Determine the [X, Y] coordinate at the center of the cell enclosing the given text.  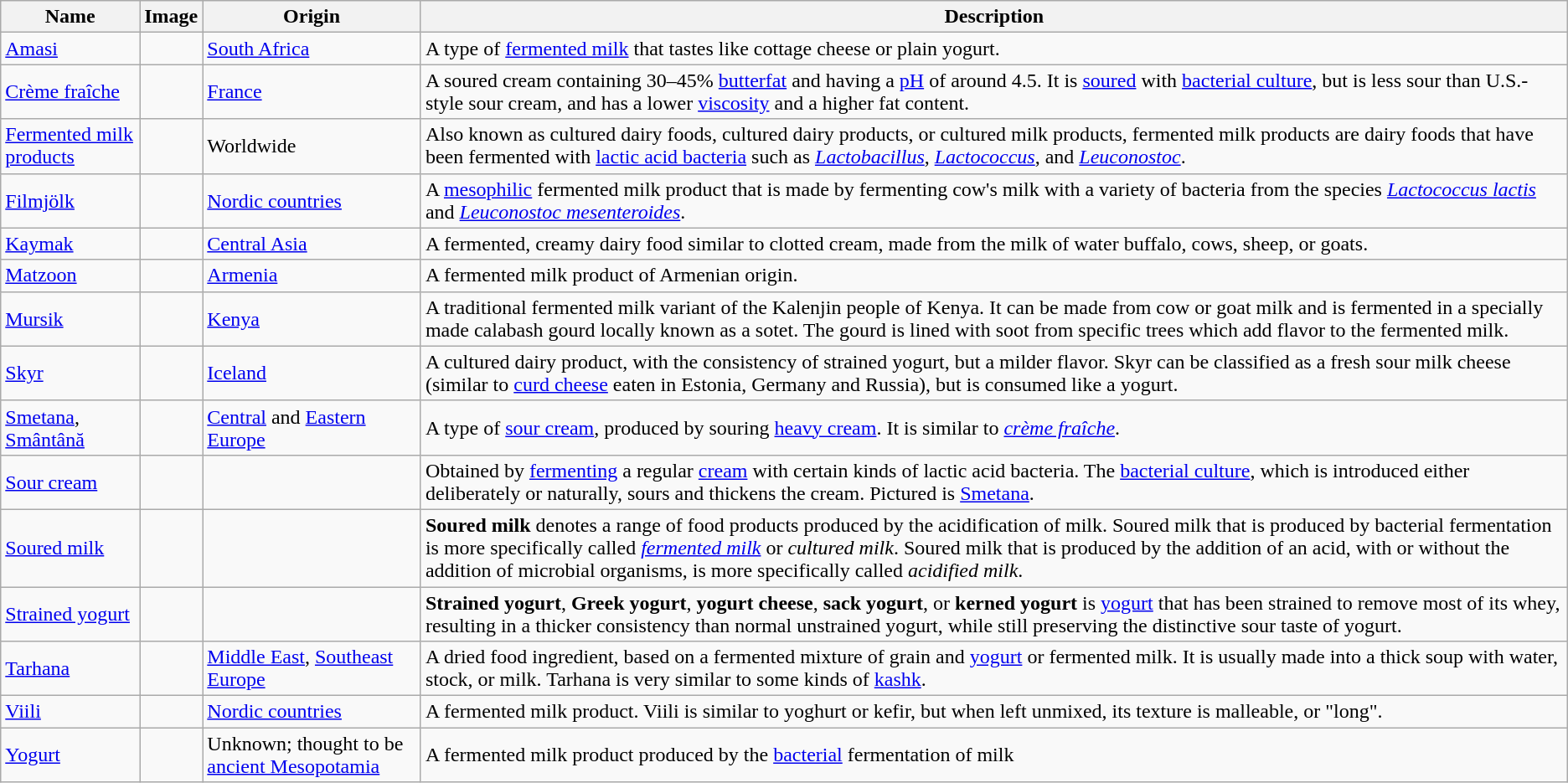
South Africa [312, 49]
A fermented milk product produced by the bacterial fermentation of milk [993, 755]
Soured milk [70, 548]
Fermented milk products [70, 146]
Skyr [70, 373]
Central Asia [312, 244]
A type of sour cream, produced by souring heavy cream. It is similar to crème fraîche. [993, 427]
Mursik [70, 318]
Filmjölk [70, 201]
Kaymak [70, 244]
Strained yogurt [70, 613]
A type of fermented milk that tastes like cottage cheese or plain yogurt. [993, 49]
A fermented milk product of Armenian origin. [993, 276]
Viili [70, 712]
Unknown; thought to be ancient Mesopotamia [312, 755]
Worldwide [312, 146]
A fermented milk product. Viili is similar to yoghurt or kefir, but when left unmixed, its texture is malleable, or "long". [993, 712]
France [312, 92]
Armenia [312, 276]
Central and Eastern Europe [312, 427]
Origin [312, 17]
Kenya [312, 318]
Yogurt [70, 755]
Description [993, 17]
Image [171, 17]
Tarhana [70, 668]
Amasi [70, 49]
Crème fraîche [70, 92]
Smetana, Smântână [70, 427]
Middle East, Southeast Europe [312, 668]
A fermented, creamy dairy food similar to clotted cream, made from the milk of water buffalo, cows, sheep, or goats. [993, 244]
Matzoon [70, 276]
Name [70, 17]
Iceland [312, 373]
Sour cream [70, 482]
